Capture the cell that displays the provided text and extract its (x, y) central coordinate. 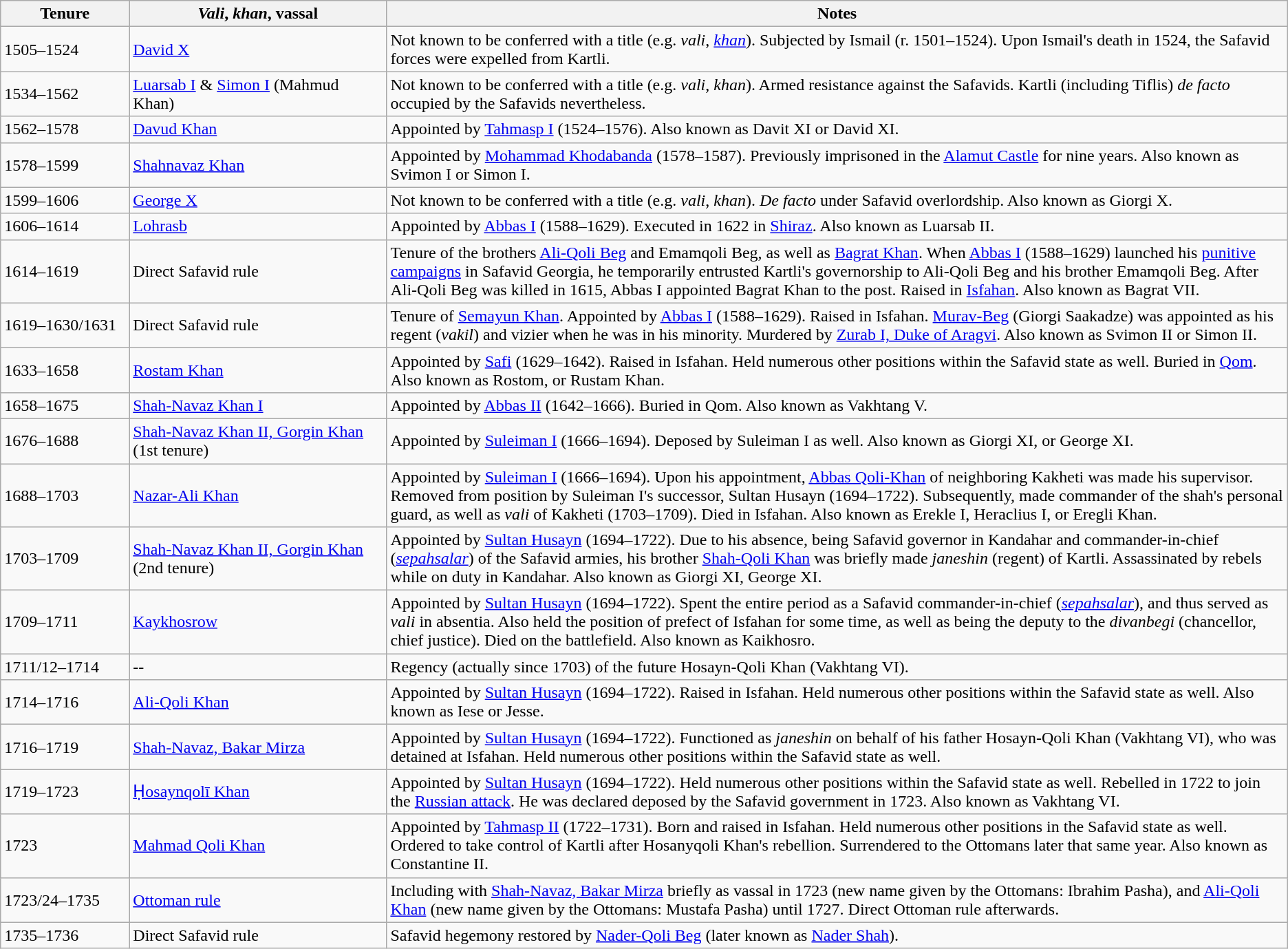
Not known to be conferred with a title (e.g. vali, khan). De facto under Safavid overlordship. Also known as Giorgi X. (837, 200)
Mahmad Qoli Khan (258, 846)
Lohrasb (258, 226)
1719–1723 (65, 791)
Regency (actually since 1703) of the future Hosayn-Qoli Khan (Vakhtang VI). (837, 667)
1709–1711 (65, 622)
1735–1736 (65, 935)
1578–1599 (65, 165)
Rostam Khan (258, 370)
1505–1524 (65, 50)
Shah-Navaz Khan II, Gorgin Khan (2nd tenure) (258, 559)
Ḥosaynqolī Khan (258, 791)
1703–1709 (65, 559)
Vali, khan, vassal (258, 14)
1676–1688 (65, 440)
Ottoman rule (258, 900)
1723 (65, 846)
Appointed by Abbas I (1588–1629). Executed in 1622 in Shiraz. Also known as Luarsab II. (837, 226)
-- (258, 667)
Ali-Qoli Khan (258, 702)
Kaykhosrow (258, 622)
1619–1630/1631 (65, 325)
Shah-Navaz Khan II, Gorgin Khan (1st tenure) (258, 440)
Appointed by Suleiman I (1666–1694). Deposed by Suleiman I as well. Also known as Giorgi XI, or George XI. (837, 440)
1714–1716 (65, 702)
1711/12–1714 (65, 667)
1606–1614 (65, 226)
1534–1562 (65, 94)
1716–1719 (65, 747)
David X (258, 50)
Luarsab I & Simon I (Mahmud Khan) (258, 94)
Safavid hegemony restored by Nader-Qoli Beg (later known as Nader Shah). (837, 935)
Appointed by Tahmasp I (1524–1576). Also known as Davit XI or David XI. (837, 129)
1599–1606 (65, 200)
Shahnavaz Khan (258, 165)
Tenure (65, 14)
Appointed by Mohammad Khodabanda (1578–1587). Previously imprisoned in the Alamut Castle for nine years. Also known as Svimon I or Simon I. (837, 165)
Notes (837, 14)
Appointed by Abbas II (1642–1666). Buried in Qom. Also known as Vakhtang V. (837, 405)
Nazar-Ali Khan (258, 495)
1688–1703 (65, 495)
George X (258, 200)
1723/24–1735 (65, 900)
1633–1658 (65, 370)
1562–1578 (65, 129)
1658–1675 (65, 405)
Davud Khan (258, 129)
1614–1619 (65, 271)
Shah-Navaz Khan I (258, 405)
Shah-Navaz, Bakar Mirza (258, 747)
